Provide the (X, Y) coordinate of the cell's center where the given text is located.  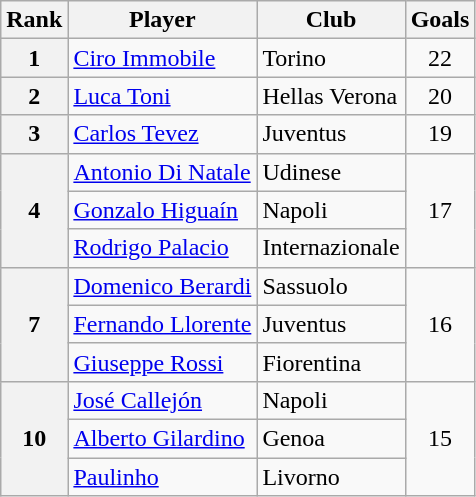
Carlos Tevez (162, 134)
Gonzalo Higuaín (162, 210)
Torino (331, 58)
15 (440, 438)
17 (440, 210)
Alberto Gilardino (162, 438)
Internazionale (331, 248)
Paulinho (162, 477)
Hellas Verona (331, 96)
Livorno (331, 477)
Fernando Llorente (162, 324)
Domenico Berardi (162, 286)
16 (440, 324)
Antonio Di Natale (162, 172)
4 (34, 210)
3 (34, 134)
José Callejón (162, 400)
20 (440, 96)
22 (440, 58)
10 (34, 438)
1 (34, 58)
Rank (34, 20)
Club (331, 20)
Giuseppe Rossi (162, 362)
Rodrigo Palacio (162, 248)
Ciro Immobile (162, 58)
Genoa (331, 438)
Goals (440, 20)
2 (34, 96)
Udinese (331, 172)
Player (162, 20)
Fiorentina (331, 362)
19 (440, 134)
Sassuolo (331, 286)
Luca Toni (162, 96)
7 (34, 324)
